Scan for the cell matching the given text and deliver its [X, Y] coordinate at center. 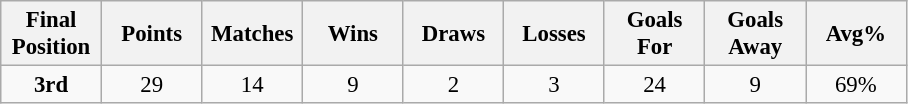
Points [152, 34]
Avg% [856, 34]
24 [654, 85]
Goals For [654, 34]
Draws [454, 34]
Final Position [52, 34]
14 [252, 85]
Goals Away [756, 34]
29 [152, 85]
Wins [354, 34]
Losses [554, 34]
3 [554, 85]
3rd [52, 85]
2 [454, 85]
Matches [252, 34]
69% [856, 85]
